Capture the cell that displays the provided text and extract its (x, y) central coordinate. 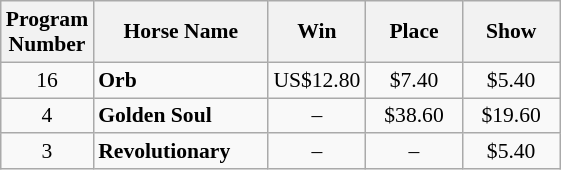
$7.40 (414, 80)
$38.60 (414, 116)
Horse Name (180, 32)
4 (47, 116)
Place (414, 32)
Revolutionary (180, 152)
3 (47, 152)
Show (512, 32)
Orb (180, 80)
$19.60 (512, 116)
US$12.80 (316, 80)
Win (316, 32)
Golden Soul (180, 116)
ProgramNumber (47, 32)
16 (47, 80)
